From the cell containing the given text, extract its center point as [X, Y] coordinate. 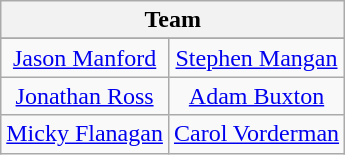
Team [173, 20]
Jonathan Ross [85, 96]
Stephen Mangan [256, 58]
Adam Buxton [256, 96]
Micky Flanagan [85, 134]
Jason Manford [85, 58]
Carol Vorderman [256, 134]
